Output the [x, y] coordinate of the center of the cell containing the given text.  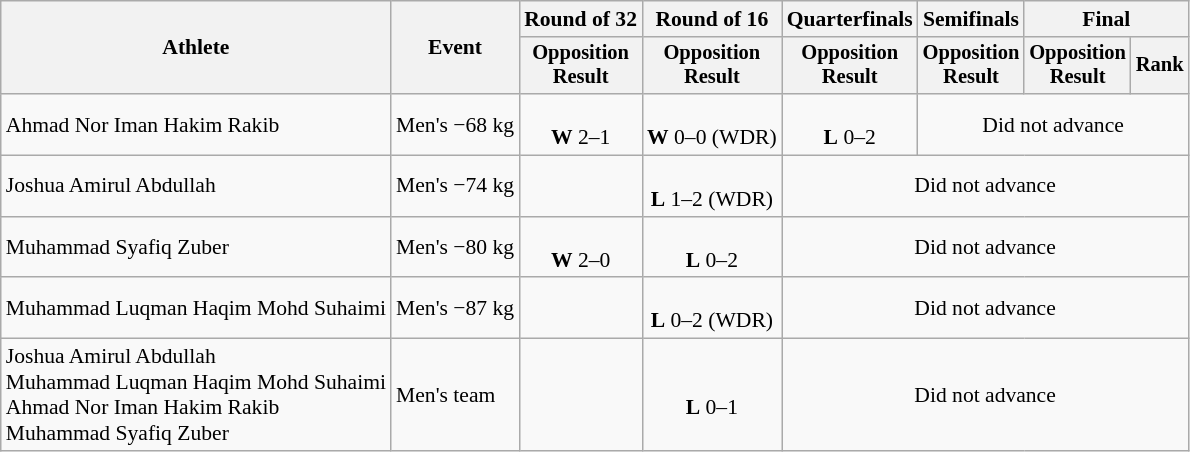
Muhammad Luqman Haqim Mohd Suhaimi [196, 308]
Muhammad Syafiq Zuber [196, 248]
W 0–0 (WDR) [712, 124]
Men's −80 kg [455, 248]
L 0–1 [712, 395]
Men's −68 kg [455, 124]
Joshua Amirul Abdullah [196, 186]
Men's −87 kg [455, 308]
Final [1106, 19]
Men's team [455, 395]
Ahmad Nor Iman Hakim Rakib [196, 124]
Joshua Amirul AbdullahMuhammad Luqman Haqim Mohd SuhaimiAhmad Nor Iman Hakim RakibMuhammad Syafiq Zuber [196, 395]
Rank [1160, 66]
L 0–2 (WDR) [712, 308]
Semifinals [972, 19]
W 2–1 [580, 124]
W 2–0 [580, 248]
Event [455, 48]
Men's −74 kg [455, 186]
L 1–2 (WDR) [712, 186]
Athlete [196, 48]
Round of 32 [580, 19]
Quarterfinals [850, 19]
Round of 16 [712, 19]
